Output the (X, Y) coordinate of the center of the cell containing the given text.  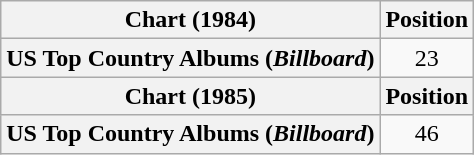
Chart (1984) (190, 20)
23 (427, 58)
46 (427, 134)
Chart (1985) (190, 96)
